Output the (X, Y) coordinate of the center of the cell containing the given text.  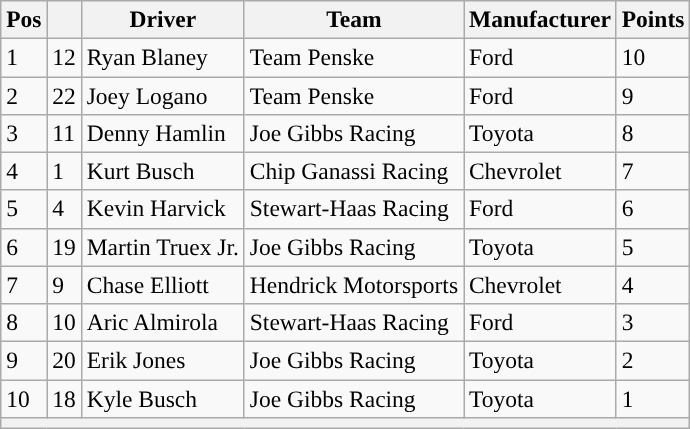
Points (653, 19)
Pos (24, 19)
Hendrick Motorsports (354, 285)
Kevin Harvick (162, 209)
22 (64, 95)
Driver (162, 19)
Chase Elliott (162, 285)
11 (64, 133)
Ryan Blaney (162, 57)
19 (64, 247)
18 (64, 398)
Martin Truex Jr. (162, 247)
20 (64, 360)
Kyle Busch (162, 398)
Manufacturer (540, 19)
Aric Almirola (162, 322)
Joey Logano (162, 95)
Denny Hamlin (162, 133)
12 (64, 57)
Kurt Busch (162, 171)
Erik Jones (162, 360)
Chip Ganassi Racing (354, 171)
Team (354, 19)
